Identify which cell holds the provided text, then report its [X, Y] central coordinate. 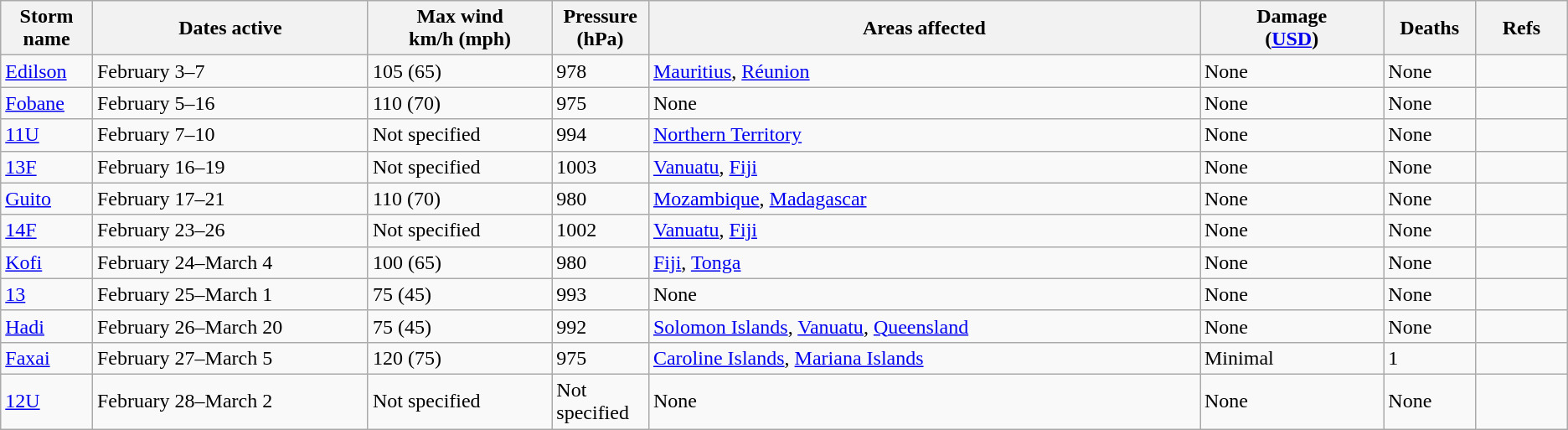
Pressure(hPa) [601, 28]
Storm name [47, 28]
Solomon Islands, Vanuatu, Queensland [924, 326]
February 27–March 5 [230, 358]
February 7–10 [230, 135]
February 5–16 [230, 103]
February 23–26 [230, 231]
100 (65) [459, 262]
993 [601, 294]
Kofi [47, 262]
Fobane [47, 103]
105 (65) [459, 71]
Dates active [230, 28]
Mozambique, Madagascar [924, 199]
13F [47, 167]
1003 [601, 167]
February 17–21 [230, 199]
11U [47, 135]
February 28–March 2 [230, 401]
February 16–19 [230, 167]
120 (75) [459, 358]
Faxai [47, 358]
Edilson [47, 71]
994 [601, 135]
February 24–March 4 [230, 262]
Guito [47, 199]
1 [1430, 358]
Refs [1521, 28]
February 3–7 [230, 71]
Max windkm/h (mph) [459, 28]
Areas affected [924, 28]
Mauritius, Réunion [924, 71]
February 26–March 20 [230, 326]
Northern Territory [924, 135]
992 [601, 326]
14F [47, 231]
Hadi [47, 326]
Fiji, Tonga [924, 262]
Deaths [1430, 28]
Caroline Islands, Mariana Islands [924, 358]
Minimal [1292, 358]
1002 [601, 231]
February 25–March 1 [230, 294]
12U [47, 401]
Damage(USD) [1292, 28]
13 [47, 294]
978 [601, 71]
